For the text-containing cell, return its midpoint in [X, Y] coordinate format. 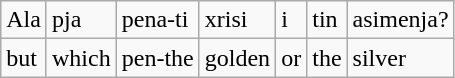
tin [327, 20]
xrisi [237, 20]
or [292, 58]
i [292, 20]
pja [81, 20]
which [81, 58]
asimenja? [400, 20]
Ala [24, 20]
pena-ti [158, 20]
silver [400, 58]
the [327, 58]
pen-the [158, 58]
but [24, 58]
golden [237, 58]
